Identify which cell holds the provided text, then report its (X, Y) central coordinate. 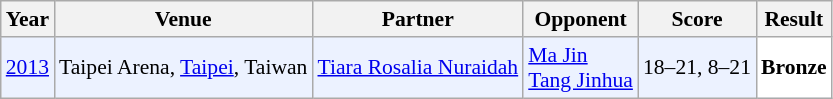
18–21, 8–21 (697, 68)
Year (28, 19)
Tiara Rosalia Nuraidah (418, 68)
Partner (418, 19)
Score (697, 19)
Bronze (794, 68)
Taipei Arena, Taipei, Taiwan (183, 68)
2013 (28, 68)
Result (794, 19)
Venue (183, 19)
Ma Jin Tang Jinhua (580, 68)
Opponent (580, 19)
